Provide the [X, Y] coordinate of the cell's center where the given text is located.  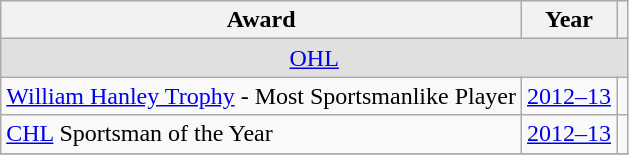
OHL [314, 58]
Year [570, 20]
CHL Sportsman of the Year [262, 134]
William Hanley Trophy - Most Sportsmanlike Player [262, 96]
Award [262, 20]
